Search for the cell housing the specified text and yield its (X, Y) center coordinate. 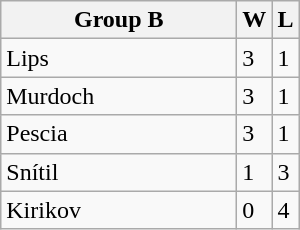
W (254, 20)
Murdoch (119, 96)
L (286, 20)
Pescia (119, 134)
Lips (119, 58)
Group B (119, 20)
Kirikov (119, 210)
Snítil (119, 172)
4 (286, 210)
0 (254, 210)
